Locate the cell with the specified text and output its [x, y] center coordinate. 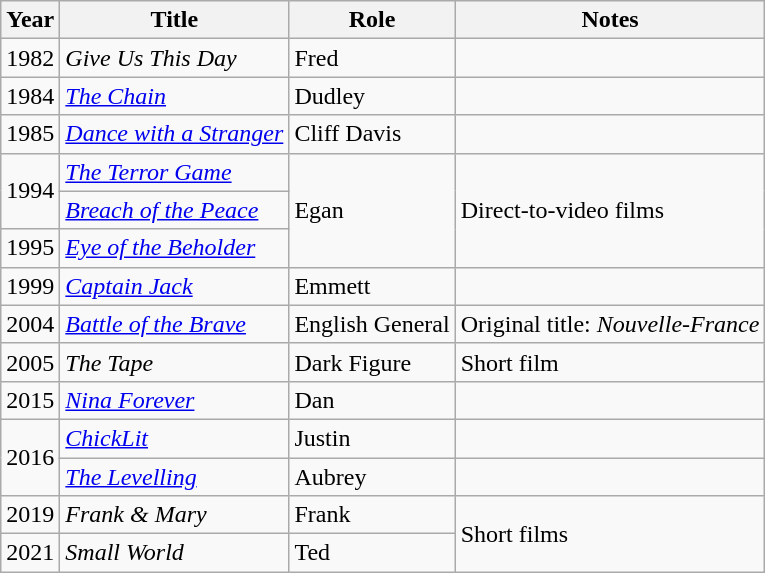
Fred [372, 58]
Title [174, 20]
Breach of the Peace [174, 210]
Small World [174, 553]
ChickLit [174, 438]
Frank & Mary [174, 515]
Aubrey [372, 477]
Year [30, 20]
Give Us This Day [174, 58]
2016 [30, 457]
Justin [372, 438]
English General [372, 324]
The Terror Game [174, 172]
Dudley [372, 96]
Battle of the Brave [174, 324]
1982 [30, 58]
Original title: Nouvelle-France [610, 324]
The Tape [174, 362]
Short film [610, 362]
Ted [372, 553]
Direct-to-video films [610, 210]
Emmett [372, 286]
2021 [30, 553]
Dance with a Stranger [174, 134]
The Chain [174, 96]
The Levelling [174, 477]
Eye of the Beholder [174, 248]
Dark Figure [372, 362]
2004 [30, 324]
Short films [610, 534]
2019 [30, 515]
2015 [30, 400]
Role [372, 20]
1985 [30, 134]
1994 [30, 191]
Cliff Davis [372, 134]
1984 [30, 96]
Frank [372, 515]
Nina Forever [174, 400]
1995 [30, 248]
2005 [30, 362]
Notes [610, 20]
Dan [372, 400]
1999 [30, 286]
Egan [372, 210]
Captain Jack [174, 286]
